Pinpoint the cell where the given text exists, returning its (X, Y) midpoint coordinate. 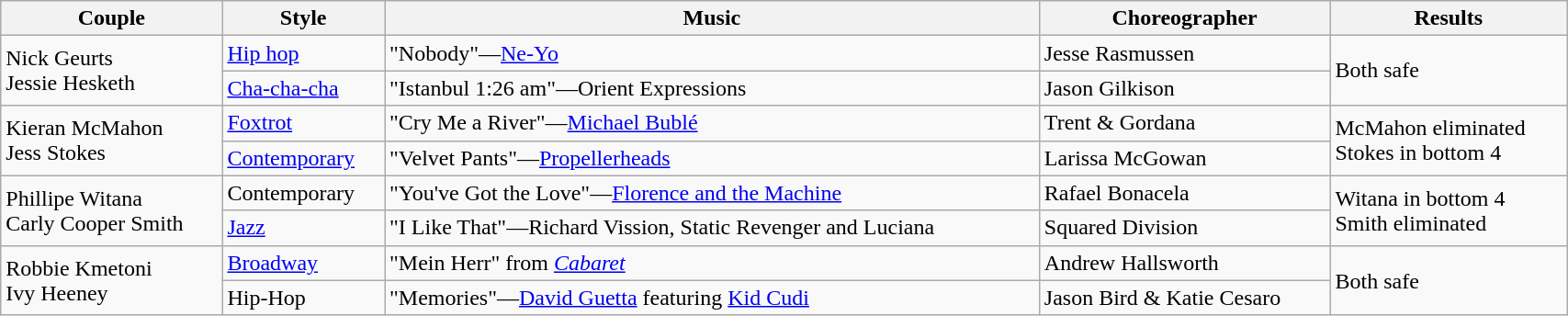
"Nobody"—Ne-Yo (711, 53)
McMahon eliminated Stokes in bottom 4 (1449, 141)
Andrew Hallsworth (1185, 263)
"Mein Herr" from Cabaret (711, 263)
Nick Geurts Jessie Hesketh (112, 71)
Jason Bird & Katie Cesaro (1185, 298)
Choreographer (1185, 18)
Broadway (303, 263)
"Istanbul 1:26 am"—Orient Expressions (711, 88)
Results (1449, 18)
Phillipe Witana Carly Cooper Smith (112, 210)
"Velvet Pants"—Propellerheads (711, 158)
Jason Gilkison (1185, 88)
"Memories"—David Guetta featuring Kid Cudi (711, 298)
"I Like That"—Richard Vission, Static Revenger and Luciana (711, 228)
Foxtrot (303, 123)
Witana in bottom 4Smith eliminated (1449, 210)
Music (711, 18)
Kieran McMahon Jess Stokes (112, 141)
Style (303, 18)
Hip hop (303, 53)
Couple (112, 18)
Jesse Rasmussen (1185, 53)
Squared Division (1185, 228)
"Cry Me a River"—Michael Bublé (711, 123)
Rafael Bonacela (1185, 193)
Robbie Kmetoni Ivy Heeney (112, 280)
Trent & Gordana (1185, 123)
Larissa McGowan (1185, 158)
Hip-Hop (303, 298)
Cha-cha-cha (303, 88)
Jazz (303, 228)
"You've Got the Love"—Florence and the Machine (711, 193)
